Capture the cell that displays the provided text and extract its (X, Y) central coordinate. 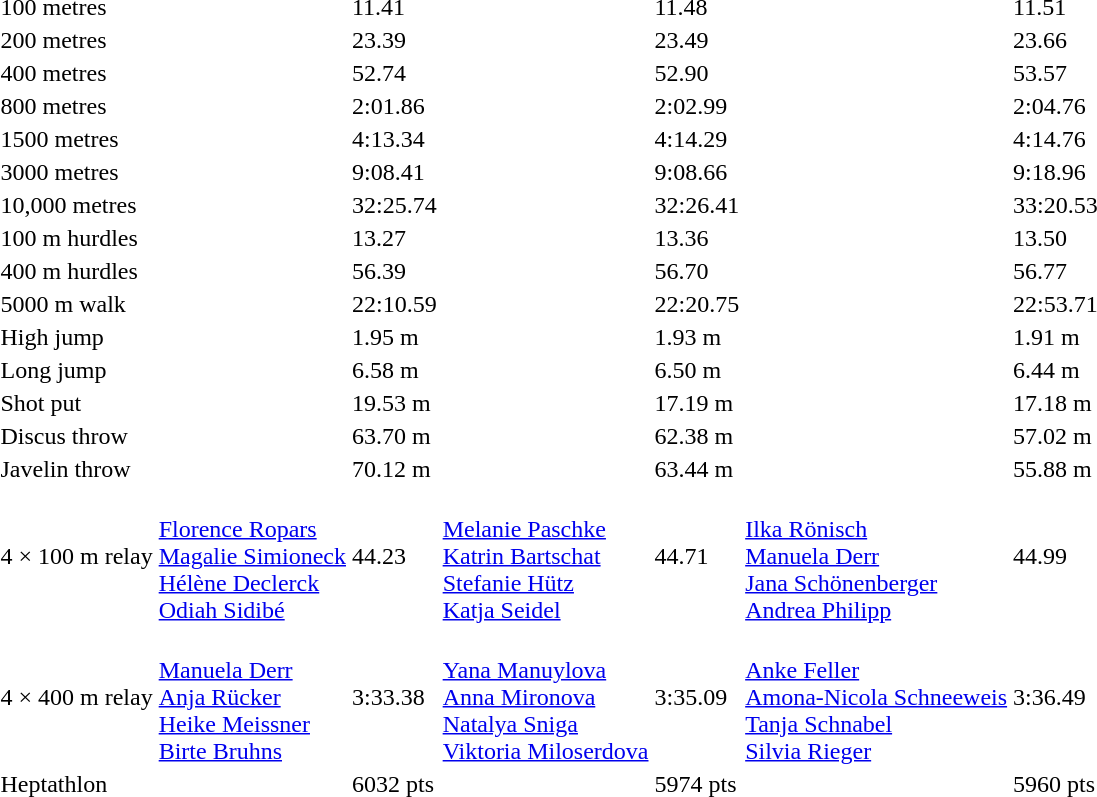
63.44 m (697, 469)
Florence RoparsMagalie SimioneckHélène DeclerckOdiah Sidibé (252, 556)
Ilka RönischManuela DerrJana SchönenbergerAndrea Philipp (876, 556)
19.53 m (394, 403)
Yana ManuylovaAnna MironovaNatalya SnigaViktoria Miloserdova (546, 697)
22:20.75 (697, 304)
32:25.74 (394, 205)
2:01.86 (394, 106)
70.12 m (394, 469)
Manuela DerrAnja RückerHeike MeissnerBirte Bruhns (252, 697)
6.58 m (394, 370)
1.93 m (697, 337)
56.70 (697, 271)
44.71 (697, 556)
3:35.09 (697, 697)
44.23 (394, 556)
9:08.41 (394, 172)
1.95 m (394, 337)
4:13.34 (394, 139)
Anke FellerAmona-Nicola SchneeweisTanja SchnabelSilvia Rieger (876, 697)
2:02.99 (697, 106)
Melanie PaschkeKatrin BartschatStefanie HützKatja Seidel (546, 556)
56.39 (394, 271)
6.50 m (697, 370)
32:26.41 (697, 205)
23.39 (394, 40)
17.19 m (697, 403)
3:33.38 (394, 697)
4:14.29 (697, 139)
52.90 (697, 73)
22:10.59 (394, 304)
62.38 m (697, 436)
63.70 m (394, 436)
13.36 (697, 238)
13.27 (394, 238)
52.74 (394, 73)
23.49 (697, 40)
9:08.66 (697, 172)
